For the text-containing cell, return its midpoint in [x, y] coordinate format. 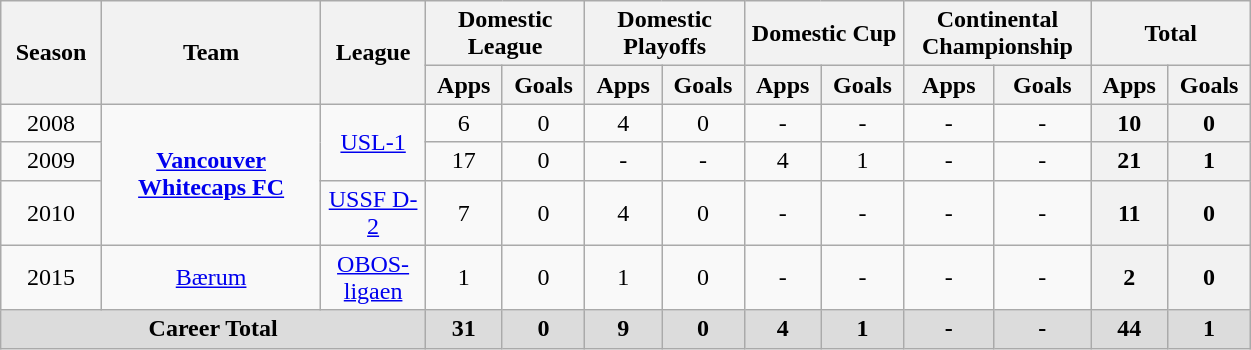
31 [464, 329]
2008 [52, 123]
9 [624, 329]
Team [210, 52]
Domestic Cup [824, 34]
6 [464, 123]
17 [464, 161]
Domestic League [504, 34]
10 [1130, 123]
2010 [52, 212]
7 [464, 212]
2009 [52, 161]
2 [1130, 278]
Vancouver Whitecaps FC [210, 174]
USL-1 [374, 142]
Career Total [214, 329]
Bærum [210, 278]
Season [52, 52]
Total [1171, 34]
OBOS-ligaen [374, 278]
44 [1130, 329]
League [374, 52]
Continental Championship [998, 34]
USSF D-2 [374, 212]
11 [1130, 212]
2015 [52, 278]
21 [1130, 161]
Domestic Playoffs [664, 34]
